Extract the (x, y) coordinate from the center of the cell holding the provided text.  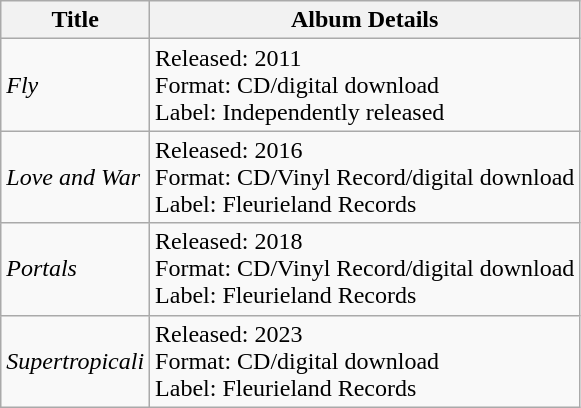
Love and War (76, 177)
Portals (76, 269)
Supertropicali (76, 361)
Released: 2011Format: CD/digital downloadLabel: Independently released (365, 85)
Title (76, 20)
Album Details (365, 20)
Fly (76, 85)
Released: 2016Format: CD/Vinyl Record/digital downloadLabel: Fleurieland Records (365, 177)
Released: 2018Format: CD/Vinyl Record/digital downloadLabel: Fleurieland Records (365, 269)
Released: 2023Format: CD/digital downloadLabel: Fleurieland Records (365, 361)
